Identify which cell holds the provided text, then report its [X, Y] central coordinate. 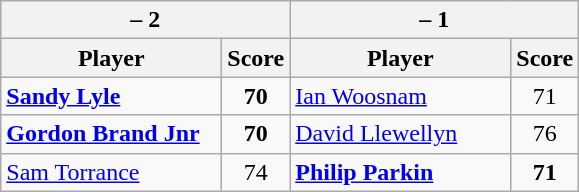
Ian Woosnam [400, 96]
Sandy Lyle [112, 96]
– 2 [146, 20]
Philip Parkin [400, 172]
Sam Torrance [112, 172]
Gordon Brand Jnr [112, 134]
74 [256, 172]
– 1 [434, 20]
David Llewellyn [400, 134]
76 [545, 134]
